Return [X, Y] of the center of cell containing provided text 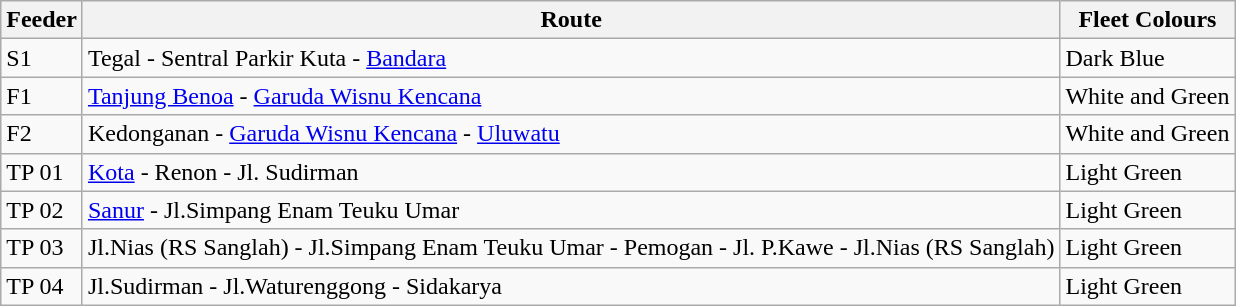
Fleet Colours [1148, 20]
Tegal - Sentral Parkir Kuta - Bandara [571, 58]
F2 [42, 134]
Kedonganan - Garuda Wisnu Kencana - Uluwatu [571, 134]
TP 03 [42, 248]
Jl.Nias (RS Sanglah) - Jl.Simpang Enam Teuku Umar - Pemogan - Jl. P.Kawe - Jl.Nias (RS Sanglah) [571, 248]
Tanjung Benoa - Garuda Wisnu Kencana [571, 96]
TP 04 [42, 286]
Route [571, 20]
Sanur - Jl.Simpang Enam Teuku Umar [571, 210]
Kota - Renon - Jl. Sudirman [571, 172]
Feeder [42, 20]
F1 [42, 96]
Jl.Sudirman - Jl.Waturenggong - Sidakarya [571, 286]
TP 01 [42, 172]
TP 02 [42, 210]
S1 [42, 58]
Dark Blue [1148, 58]
